Search for the cell housing the specified text and yield its (x, y) center coordinate. 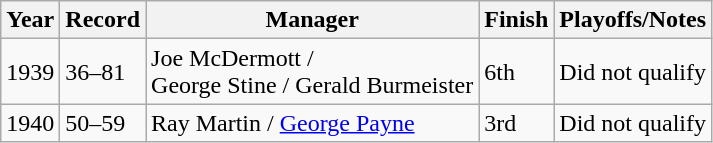
Playoffs/Notes (633, 20)
Finish (516, 20)
Manager (312, 20)
50–59 (103, 123)
6th (516, 72)
Year (30, 20)
Record (103, 20)
Joe McDermott / George Stine / Gerald Burmeister (312, 72)
Ray Martin / George Payne (312, 123)
36–81 (103, 72)
1940 (30, 123)
3rd (516, 123)
1939 (30, 72)
